Find where the given text appears and provide that cell's center as [x, y] coordinate. 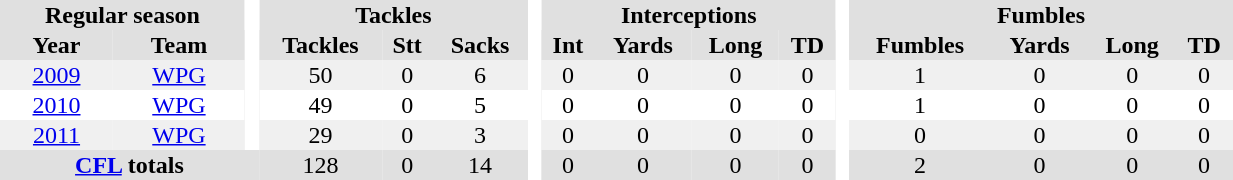
Stt [407, 45]
14 [480, 165]
Sacks [480, 45]
2011 [56, 135]
Interceptions [689, 15]
Team [179, 45]
2009 [56, 75]
Year [56, 45]
CFL totals [130, 165]
2 [920, 165]
6 [480, 75]
Int [568, 45]
128 [320, 165]
29 [320, 135]
3 [480, 135]
49 [320, 105]
2010 [56, 105]
Regular season [122, 15]
50 [320, 75]
5 [480, 105]
